From the cell containing the given text, extract its center point as (X, Y) coordinate. 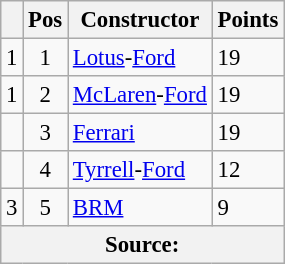
4 (46, 170)
Lotus-Ford (140, 58)
Points (248, 20)
5 (46, 208)
Ferrari (140, 133)
McLaren-Ford (140, 95)
Tyrrell-Ford (140, 170)
Constructor (140, 20)
BRM (140, 208)
12 (248, 170)
Pos (46, 20)
2 (46, 95)
9 (248, 208)
Source: (142, 245)
